Provide the (X, Y) coordinate of the cell's center where the given text is located.  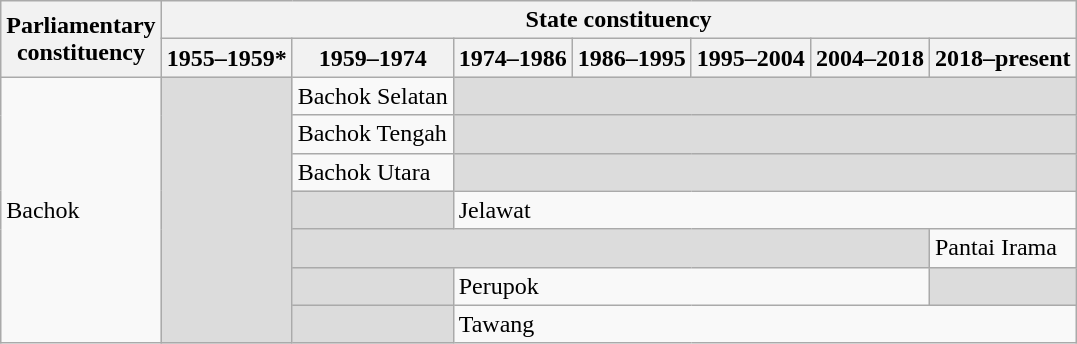
1955–1959* (226, 58)
Pantai Irama (1002, 248)
Tawang (764, 324)
2018–present (1002, 58)
Jelawat (764, 210)
2004–2018 (870, 58)
Bachok Selatan (372, 96)
Bachok (81, 210)
1986–1995 (632, 58)
1959–1974 (372, 58)
Parliamentaryconstituency (81, 39)
State constituency (618, 20)
Perupok (691, 286)
Bachok Tengah (372, 134)
1974–1986 (512, 58)
Bachok Utara (372, 172)
1995–2004 (750, 58)
